Pinpoint the cell where the given text exists, returning its (X, Y) midpoint coordinate. 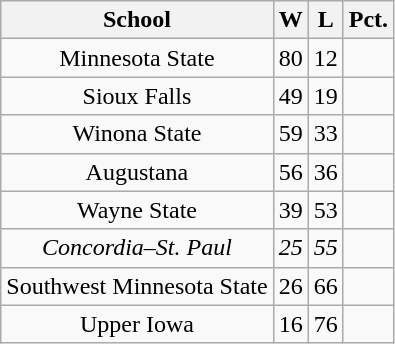
25 (290, 248)
49 (290, 96)
26 (290, 286)
Pct. (368, 20)
W (290, 20)
L (326, 20)
Upper Iowa (137, 324)
Augustana (137, 172)
80 (290, 58)
Winona State (137, 134)
School (137, 20)
12 (326, 58)
Concordia–St. Paul (137, 248)
66 (326, 286)
Southwest Minnesota State (137, 286)
39 (290, 210)
59 (290, 134)
55 (326, 248)
Wayne State (137, 210)
56 (290, 172)
33 (326, 134)
19 (326, 96)
76 (326, 324)
16 (290, 324)
53 (326, 210)
Minnesota State (137, 58)
Sioux Falls (137, 96)
36 (326, 172)
